Scan for the cell matching the given text and deliver its (X, Y) coordinate at center. 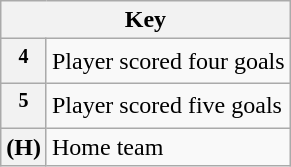
Key (146, 20)
4 (24, 62)
(H) (24, 147)
Home team (168, 147)
5 (24, 106)
Player scored five goals (168, 106)
Player scored four goals (168, 62)
